Search for the cell housing the specified text and yield its [x, y] center coordinate. 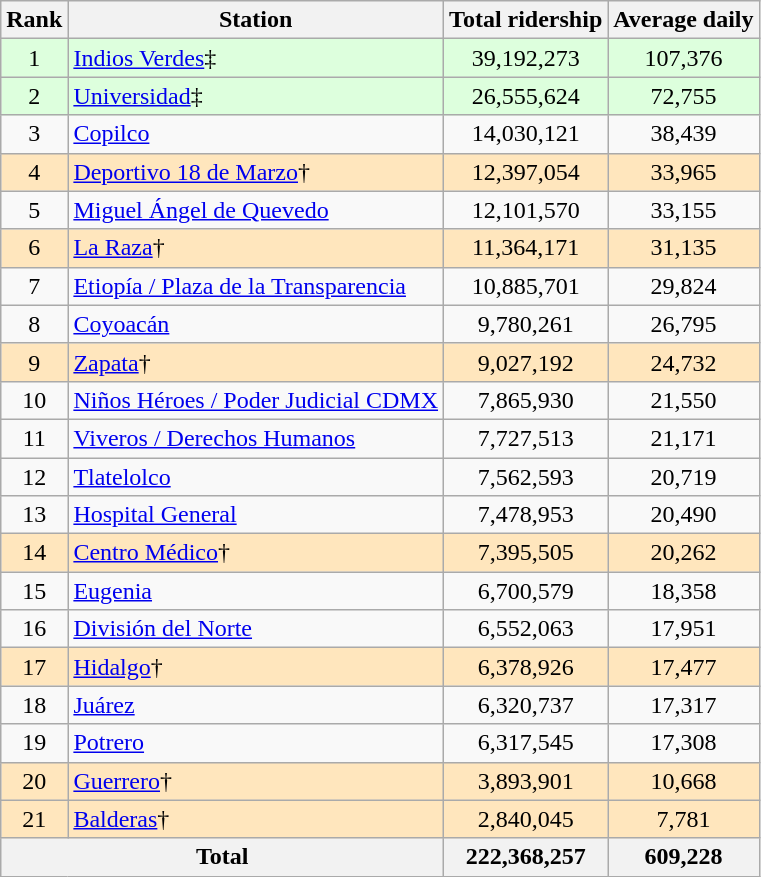
3 [34, 134]
29,824 [684, 286]
Total [222, 857]
6,317,545 [526, 743]
Juárez [256, 705]
10,885,701 [526, 286]
20,262 [684, 553]
20,490 [684, 515]
Etiopía / Plaza de la Transparencia [256, 286]
18,358 [684, 591]
11,364,171 [526, 248]
Tlatelolco [256, 477]
2,840,045 [526, 819]
Niños Héroes / Poder Judicial CDMX [256, 400]
33,155 [684, 210]
12,101,570 [526, 210]
10,668 [684, 781]
15 [34, 591]
Universidad‡ [256, 96]
División del Norte [256, 629]
38,439 [684, 134]
72,755 [684, 96]
31,135 [684, 248]
21 [34, 819]
Eugenia [256, 591]
Centro Médico† [256, 553]
609,228 [684, 857]
9,780,261 [526, 324]
6,700,579 [526, 591]
17,951 [684, 629]
21,171 [684, 438]
4 [34, 172]
9,027,192 [526, 362]
6 [34, 248]
12 [34, 477]
Rank [34, 20]
7,865,930 [526, 400]
Zapata† [256, 362]
Miguel Ángel de Quevedo [256, 210]
La Raza† [256, 248]
Viveros / Derechos Humanos [256, 438]
17,477 [684, 667]
20 [34, 781]
Coyoacán [256, 324]
Guerrero† [256, 781]
19 [34, 743]
7 [34, 286]
Deportivo 18 de Marzo† [256, 172]
7,727,513 [526, 438]
6,552,063 [526, 629]
14,030,121 [526, 134]
21,550 [684, 400]
Station [256, 20]
7,395,505 [526, 553]
Average daily [684, 20]
17,308 [684, 743]
12,397,054 [526, 172]
16 [34, 629]
18 [34, 705]
7,478,953 [526, 515]
107,376 [684, 58]
33,965 [684, 172]
17,317 [684, 705]
Hidalgo† [256, 667]
Potrero [256, 743]
6,378,926 [526, 667]
Total ridership [526, 20]
11 [34, 438]
17 [34, 667]
24,732 [684, 362]
Balderas† [256, 819]
8 [34, 324]
6,320,737 [526, 705]
Hospital General [256, 515]
39,192,273 [526, 58]
14 [34, 553]
10 [34, 400]
26,555,624 [526, 96]
26,795 [684, 324]
7,562,593 [526, 477]
222,368,257 [526, 857]
1 [34, 58]
3,893,901 [526, 781]
Indios Verdes‡ [256, 58]
Copilco [256, 134]
7,781 [684, 819]
13 [34, 515]
9 [34, 362]
20,719 [684, 477]
5 [34, 210]
2 [34, 96]
